Pinpoint the cell where the given text exists, returning its [x, y] midpoint coordinate. 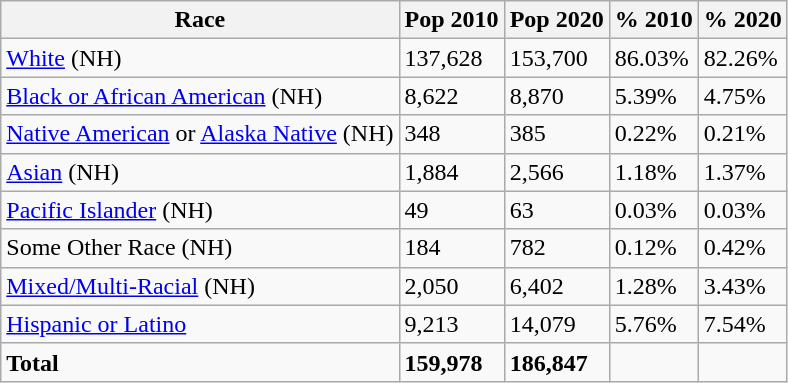
% 2010 [654, 20]
Race [200, 20]
0.22% [654, 134]
Hispanic or Latino [200, 324]
White (NH) [200, 58]
Pop 2020 [556, 20]
49 [452, 210]
Asian (NH) [200, 172]
14,079 [556, 324]
186,847 [556, 362]
8,622 [452, 96]
1.18% [654, 172]
Total [200, 362]
3.43% [742, 286]
82.26% [742, 58]
2,050 [452, 286]
Native American or Alaska Native (NH) [200, 134]
0.12% [654, 248]
86.03% [654, 58]
137,628 [452, 58]
0.21% [742, 134]
5.39% [654, 96]
6,402 [556, 286]
Black or African American (NH) [200, 96]
385 [556, 134]
5.76% [654, 324]
1,884 [452, 172]
% 2020 [742, 20]
782 [556, 248]
9,213 [452, 324]
184 [452, 248]
Pacific Islander (NH) [200, 210]
63 [556, 210]
Pop 2010 [452, 20]
1.28% [654, 286]
0.42% [742, 248]
153,700 [556, 58]
348 [452, 134]
7.54% [742, 324]
Mixed/Multi-Racial (NH) [200, 286]
Some Other Race (NH) [200, 248]
159,978 [452, 362]
8,870 [556, 96]
2,566 [556, 172]
4.75% [742, 96]
1.37% [742, 172]
